Provide the (X, Y) coordinate of the cell's center where the given text is located.  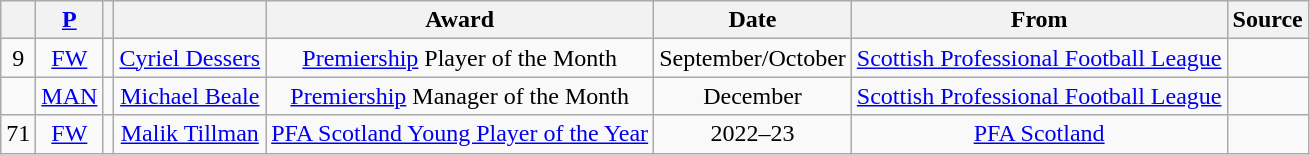
Date (753, 20)
From (1039, 20)
Cyriel Dessers (190, 58)
9 (18, 58)
Malik Tillman (190, 134)
PFA Scotland (1039, 134)
71 (18, 134)
PFA Scotland Young Player of the Year (460, 134)
Premiership Player of the Month (460, 58)
2022–23 (753, 134)
Michael Beale (190, 96)
Premiership Manager of the Month (460, 96)
Award (460, 20)
MAN (70, 96)
P (70, 20)
Source (1268, 20)
September/October (753, 58)
December (753, 96)
